Find where the given text appears and provide that cell's center as (X, Y) coordinate. 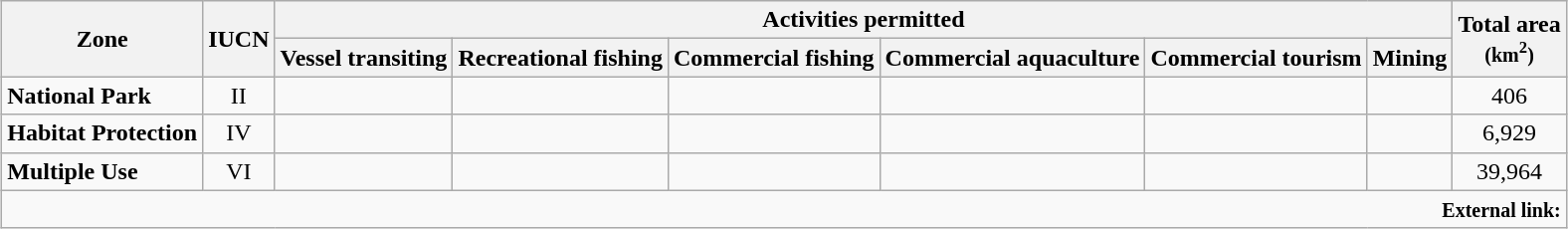
Activities permitted (864, 20)
IUCN (239, 39)
Recreational fishing (561, 58)
Commercial fishing (774, 58)
IV (239, 133)
Habitat Protection (102, 133)
National Park (102, 96)
Mining (1410, 58)
Vessel transiting (364, 58)
Multiple Use (102, 171)
II (239, 96)
Commercial tourism (1256, 58)
Zone (102, 39)
Total area(km2) (1509, 39)
Commercial aquaculture (1013, 58)
6,929 (1509, 133)
VI (239, 171)
External link: (784, 209)
406 (1509, 96)
39,964 (1509, 171)
